Determine the (x, y) coordinate at the center of the cell enclosing the given text.  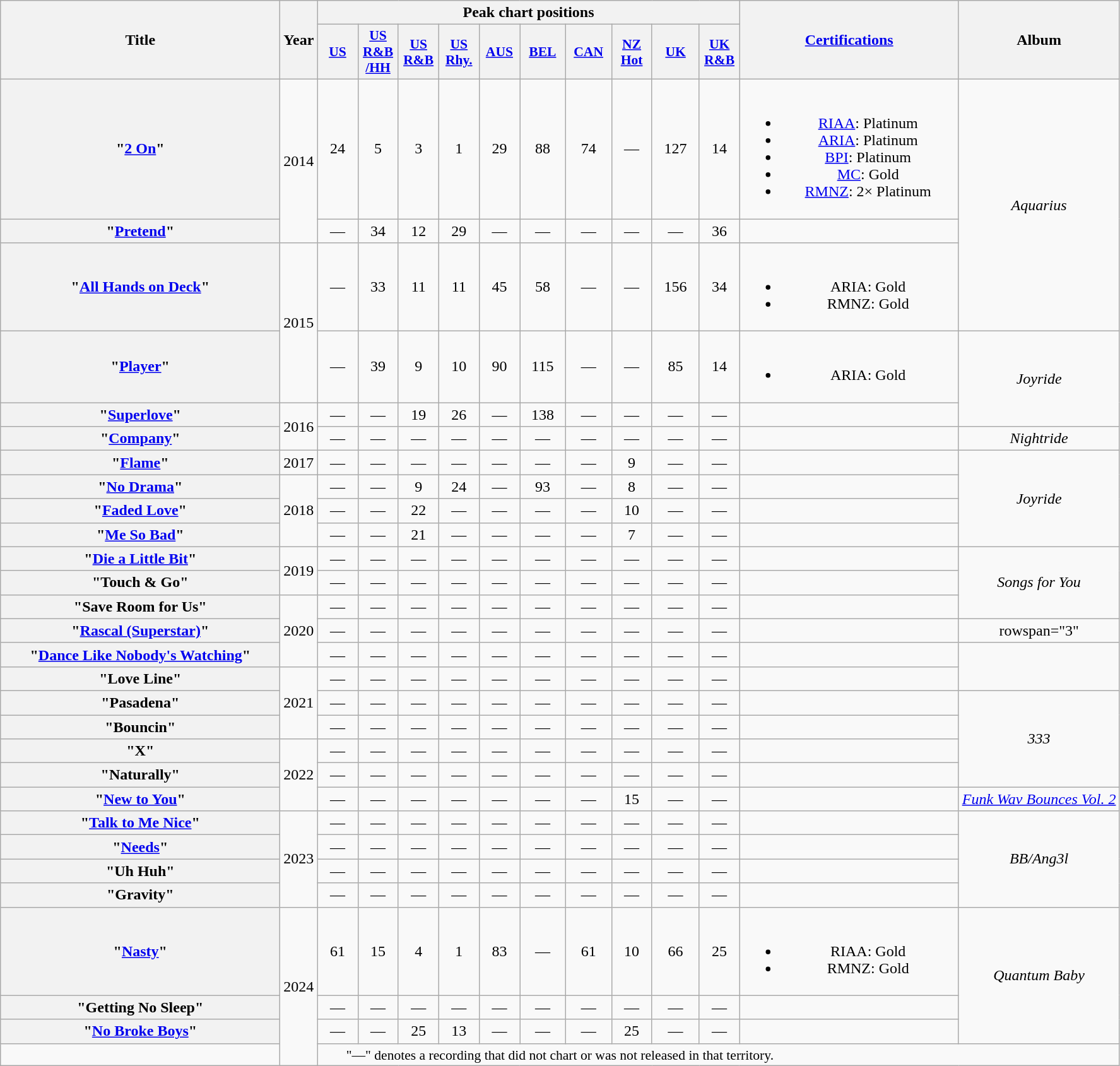
Album (1039, 40)
"Nasty" (140, 951)
US (338, 52)
58 (543, 287)
"Dance Like Nobody's Watching" (140, 654)
85 (675, 367)
BEL (543, 52)
"Pretend" (140, 230)
"Me So Bad" (140, 535)
BB/Ang3l (1039, 859)
"X" (140, 751)
ARIA: GoldRMNZ: Gold (849, 287)
4 (418, 951)
2019 (299, 571)
Funk Wav Bounces Vol. 2 (1039, 799)
"Superlove" (140, 415)
156 (675, 287)
21 (418, 535)
74 (588, 149)
36 (719, 230)
Quantum Baby (1039, 975)
CAN (588, 52)
UKR&B (719, 52)
93 (543, 487)
2014 (299, 160)
"Rascal (Superstar)" (140, 631)
90 (499, 367)
"Bouncin" (140, 726)
2015 (299, 323)
2017 (299, 463)
AUS (499, 52)
115 (543, 367)
NZHot (632, 52)
138 (543, 415)
"Die a Little Bit" (140, 559)
2020 (299, 631)
2022 (299, 775)
"No Broke Boys" (140, 1031)
26 (459, 415)
"Touch & Go" (140, 583)
Year (299, 40)
rowspan="3" (1039, 631)
"Flame" (140, 463)
"Gravity" (140, 895)
"Uh Huh" (140, 871)
22 (418, 511)
"Faded Love" (140, 511)
"No Drama" (140, 487)
"Needs" (140, 847)
"Talk to Me Nice" (140, 823)
"—" denotes a recording that did not chart or was not released in that territory. (560, 1055)
Aquarius (1039, 204)
7 (632, 535)
"Pasadena" (140, 702)
"All Hands on Deck" (140, 287)
Peak chart positions (529, 13)
2016 (299, 427)
66 (675, 951)
3 (418, 149)
USR&B/HH (378, 52)
"Player" (140, 367)
UK (675, 52)
RIAA: GoldRMNZ: Gold (849, 951)
19 (418, 415)
8 (632, 487)
33 (378, 287)
12 (418, 230)
ARIA: Gold (849, 367)
"Naturally" (140, 775)
88 (543, 149)
"Company" (140, 439)
127 (675, 149)
"Getting No Sleep" (140, 1007)
2024 (299, 986)
"2 On" (140, 149)
USR&B (418, 52)
Title (140, 40)
Certifications (849, 40)
2023 (299, 859)
13 (459, 1031)
"New to You" (140, 799)
2021 (299, 702)
2018 (299, 511)
Songs for You (1039, 583)
"Love Line" (140, 678)
39 (378, 367)
45 (499, 287)
5 (378, 149)
333 (1039, 738)
"Save Room for Us" (140, 607)
Nightride (1039, 439)
RIAA: PlatinumARIA: PlatinumBPI: PlatinumMC: GoldRMNZ: 2× Platinum (849, 149)
USRhy. (459, 52)
83 (499, 951)
